Identify which cell holds the provided text, then report its (X, Y) central coordinate. 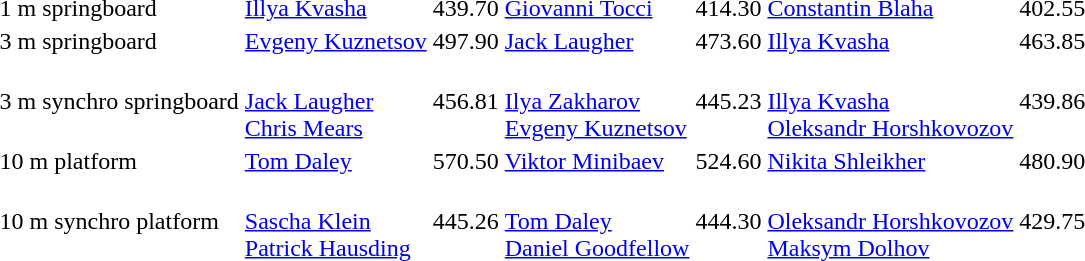
Jack LaugherChris Mears (336, 101)
Ilya ZakharovEvgeny Kuznetsov (597, 101)
473.60 (728, 41)
Illya KvashaOleksandr Horshkovozov (890, 101)
524.60 (728, 161)
445.23 (728, 101)
570.50 (466, 161)
Jack Laugher (597, 41)
497.90 (466, 41)
Illya Kvasha (890, 41)
Tom Daley (336, 161)
Nikita Shleikher (890, 161)
Evgeny Kuznetsov (336, 41)
456.81 (466, 101)
Viktor Minibaev (597, 161)
